Identify which cell holds the provided text, then report its [X, Y] central coordinate. 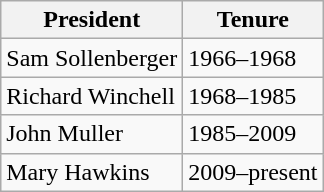
1968–1985 [253, 96]
1985–2009 [253, 134]
1966–1968 [253, 58]
2009–present [253, 172]
Mary Hawkins [92, 172]
Tenure [253, 20]
Richard Winchell [92, 96]
John Muller [92, 134]
Sam Sollenberger [92, 58]
President [92, 20]
